Capture the cell that displays the provided text and extract its (x, y) central coordinate. 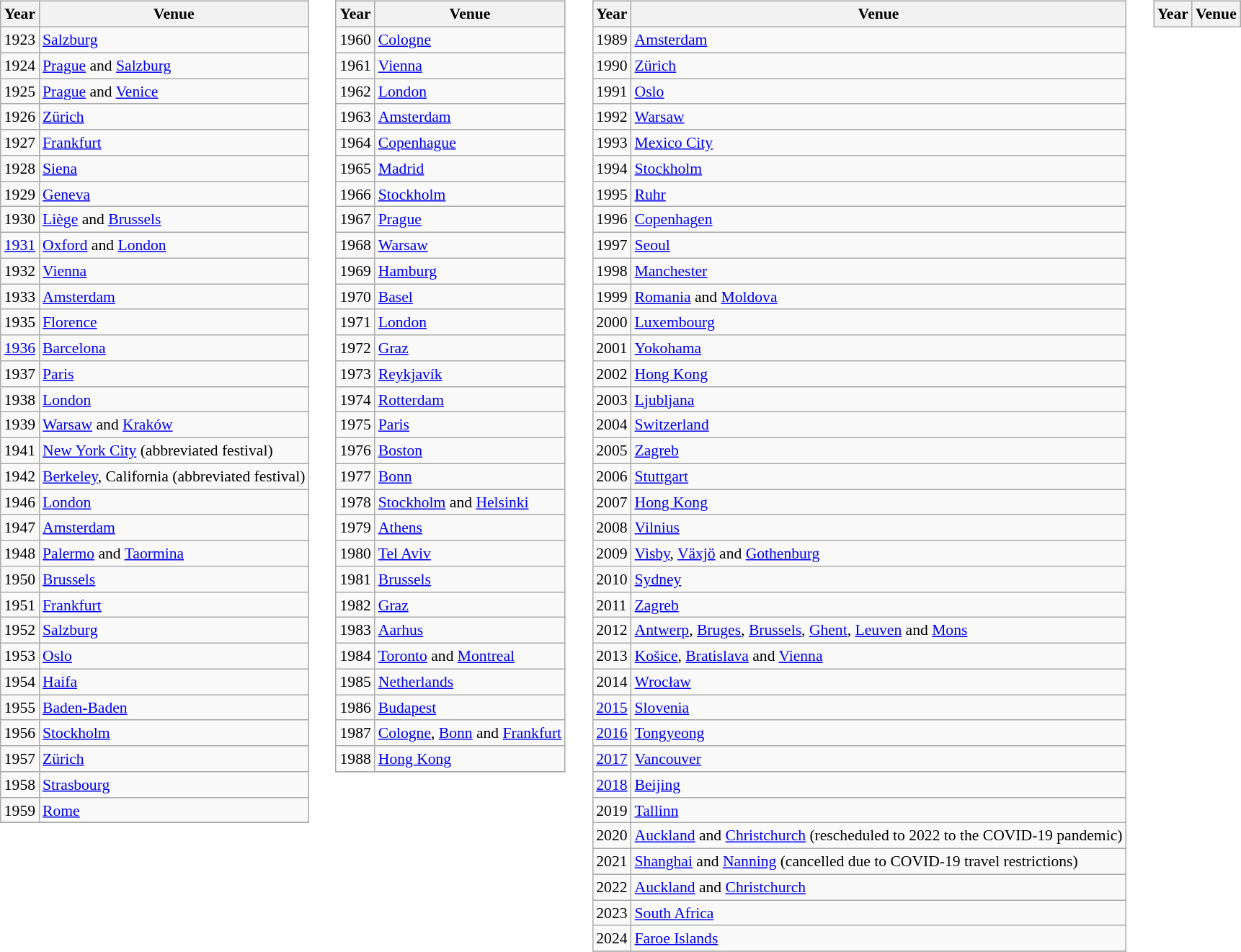
1959 (20, 810)
Vilnius (879, 528)
2021 (611, 861)
Romania and Moldova (879, 297)
1988 (355, 759)
Auckland and Christchurch (879, 887)
Geneva (174, 194)
1951 (20, 605)
1976 (355, 450)
1932 (20, 271)
1929 (20, 194)
2009 (611, 553)
Ljubljana (879, 399)
2000 (611, 322)
2004 (611, 425)
2003 (611, 399)
1948 (20, 553)
1953 (20, 656)
1956 (20, 733)
Siena (174, 169)
Faroe Islands (879, 938)
Beijing (879, 785)
1925 (20, 92)
Reykjavík (470, 374)
1998 (611, 271)
Barcelona (174, 348)
Shanghai and Nanning (cancelled due to COVID-19 travel restrictions) (879, 861)
1999 (611, 297)
Toronto and Montreal (470, 656)
Prague (470, 220)
Copenhagen (879, 220)
2016 (611, 733)
1995 (611, 194)
Prague and Venice (174, 92)
1927 (20, 143)
Cologne, Bonn and Frankfurt (470, 733)
1994 (611, 169)
1939 (20, 425)
Warsaw and Kraków (174, 425)
1961 (355, 66)
Visby, Växjö and Gothenburg (879, 553)
Seoul (879, 245)
Boston (470, 450)
Auckland and Christchurch (rescheduled to 2022 to the COVID-19 pandemic) (879, 836)
1928 (20, 169)
1966 (355, 194)
2005 (611, 450)
Bonn (470, 476)
New York City (abbreviated festival) (174, 450)
South Africa (879, 913)
1986 (355, 708)
Oxford and London (174, 245)
1982 (355, 605)
1984 (355, 656)
1991 (611, 92)
1941 (20, 450)
2008 (611, 528)
2018 (611, 785)
2010 (611, 579)
2019 (611, 810)
Baden-Baden (174, 708)
Netherlands (470, 682)
1990 (611, 66)
2014 (611, 682)
Cologne (470, 40)
Switzerland (879, 425)
1954 (20, 682)
1958 (20, 785)
1967 (355, 220)
Luxembourg (879, 322)
1981 (355, 579)
2001 (611, 348)
Košice, Bratislava and Vienna (879, 656)
1955 (20, 708)
1937 (20, 374)
1970 (355, 297)
1933 (20, 297)
2002 (611, 374)
1930 (20, 220)
Antwerp, Bruges, Brussels, Ghent, Leuven and Mons (879, 631)
1997 (611, 245)
1957 (20, 759)
Florence (174, 322)
Madrid (470, 169)
Stuttgart (879, 476)
Slovenia (879, 708)
2017 (611, 759)
Hamburg (470, 271)
2015 (611, 708)
1942 (20, 476)
Mexico City (879, 143)
2024 (611, 938)
2022 (611, 887)
1962 (355, 92)
1931 (20, 245)
Tel Aviv (470, 553)
1923 (20, 40)
1973 (355, 374)
1971 (355, 322)
Wrocław (879, 682)
Rome (174, 810)
Basel (470, 297)
2013 (611, 656)
1952 (20, 631)
1965 (355, 169)
2020 (611, 836)
Ruhr (879, 194)
1992 (611, 117)
1996 (611, 220)
Vancouver (879, 759)
1938 (20, 399)
Rotterdam (470, 399)
1935 (20, 322)
Tongyeong (879, 733)
2007 (611, 502)
Manchester (879, 271)
Tallinn (879, 810)
Strasbourg (174, 785)
1946 (20, 502)
Stockholm and Helsinki (470, 502)
1968 (355, 245)
Liège and Brussels (174, 220)
1980 (355, 553)
Prague and Salzburg (174, 66)
2006 (611, 476)
Yokohama (879, 348)
Aarhus (470, 631)
1926 (20, 117)
Athens (470, 528)
1987 (355, 733)
Berkeley, California (abbreviated festival) (174, 476)
1924 (20, 66)
2012 (611, 631)
1989 (611, 40)
1978 (355, 502)
Budapest (470, 708)
1936 (20, 348)
1963 (355, 117)
1960 (355, 40)
1947 (20, 528)
1969 (355, 271)
Copenhague (470, 143)
Haifa (174, 682)
1977 (355, 476)
1950 (20, 579)
1964 (355, 143)
2023 (611, 913)
1975 (355, 425)
1972 (355, 348)
1979 (355, 528)
1983 (355, 631)
1974 (355, 399)
1985 (355, 682)
Palermo and Taormina (174, 553)
2011 (611, 605)
1993 (611, 143)
Sydney (879, 579)
